Locate the cell with the specified text and output its [X, Y] center coordinate. 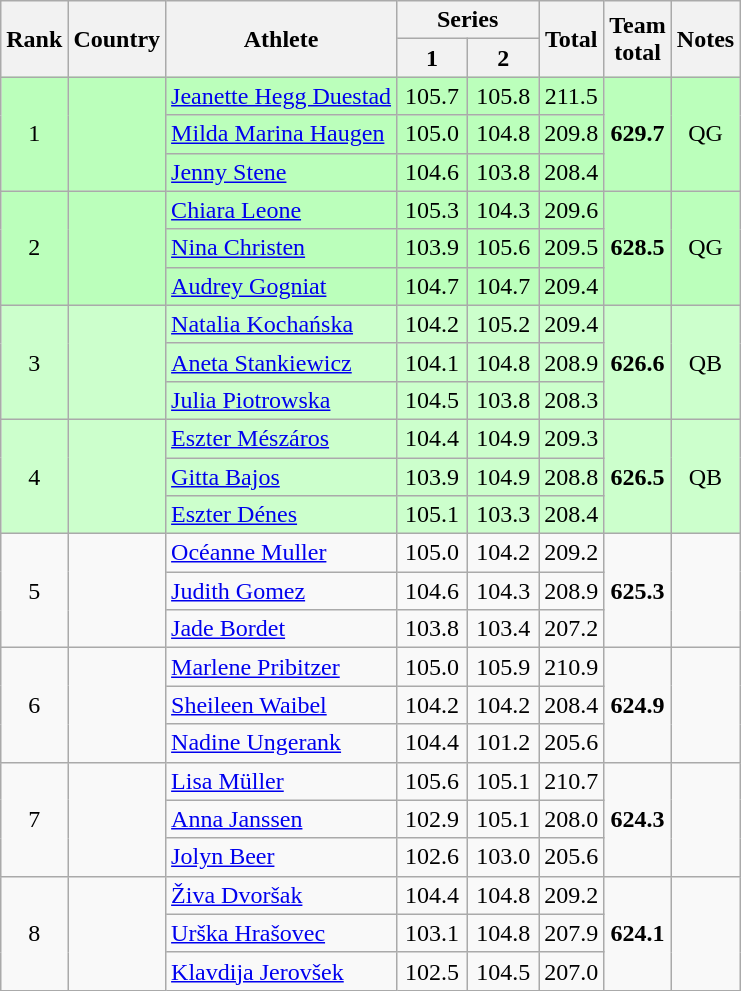
209.3 [572, 438]
625.3 [638, 591]
Rank [34, 39]
Audrey Gogniat [282, 286]
Milda Marina Haugen [282, 134]
Nina Christen [282, 248]
Sheileen Waibel [282, 705]
Nadine Ungerank [282, 743]
4 [34, 476]
210.9 [572, 667]
Lisa Müller [282, 781]
Natalia Kochańska [282, 324]
208.0 [572, 819]
208.3 [572, 400]
102.6 [432, 857]
103.1 [432, 933]
Gitta Bajos [282, 477]
Country [117, 39]
629.7 [638, 134]
626.5 [638, 476]
Jade Bordet [282, 629]
Notes [705, 39]
101.2 [504, 743]
Jenny Stene [282, 172]
628.5 [638, 248]
207.2 [572, 629]
103.0 [504, 857]
Jeanette Hegg Duestad [282, 96]
105.3 [432, 210]
Chiara Leone [282, 210]
Julia Piotrowska [282, 400]
7 [34, 819]
Anna Janssen [282, 819]
103.4 [504, 629]
Živa Dvoršak [282, 895]
Marlene Pribitzer [282, 667]
624.1 [638, 933]
105.2 [504, 324]
209.8 [572, 134]
209.6 [572, 210]
103.3 [504, 515]
624.9 [638, 705]
Total [572, 39]
Klavdija Jerovšek [282, 971]
102.9 [432, 819]
104.1 [432, 362]
210.7 [572, 781]
105.7 [432, 96]
208.8 [572, 477]
209.5 [572, 248]
8 [34, 933]
102.5 [432, 971]
207.0 [572, 971]
Series [468, 20]
626.6 [638, 362]
105.9 [504, 667]
5 [34, 591]
Urška Hrašovec [282, 933]
Océanne Muller [282, 553]
Athlete [282, 39]
6 [34, 705]
211.5 [572, 96]
Judith Gomez [282, 591]
Aneta Stankiewicz [282, 362]
3 [34, 362]
105.8 [504, 96]
Jolyn Beer [282, 857]
Teamtotal [638, 39]
Eszter Mészáros [282, 438]
624.3 [638, 819]
207.9 [572, 933]
Eszter Dénes [282, 515]
